Extract the (X, Y) coordinate from the center of the cell holding the provided text.  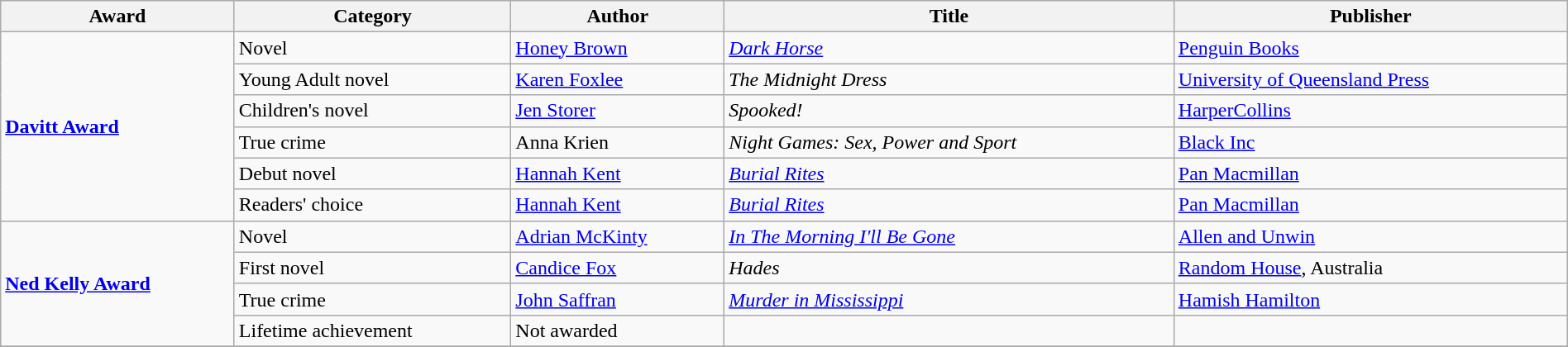
Allen and Unwin (1370, 236)
Publisher (1370, 17)
Jen Storer (618, 111)
Karen Foxlee (618, 79)
Not awarded (618, 330)
Anna Krien (618, 142)
The Midnight Dress (949, 79)
First novel (372, 268)
Penguin Books (1370, 48)
In The Morning I'll Be Gone (949, 236)
John Saffran (618, 299)
Debut novel (372, 173)
Lifetime achievement (372, 330)
Award (117, 17)
Murder in Mississippi (949, 299)
Title (949, 17)
University of Queensland Press (1370, 79)
Ned Kelly Award (117, 283)
Black Inc (1370, 142)
Children's novel (372, 111)
Spooked! (949, 111)
Dark Horse (949, 48)
Young Adult novel (372, 79)
Honey Brown (618, 48)
Hamish Hamilton (1370, 299)
Random House, Australia (1370, 268)
Candice Fox (618, 268)
HarperCollins (1370, 111)
Hades (949, 268)
Readers' choice (372, 205)
Adrian McKinty (618, 236)
Night Games: Sex, Power and Sport (949, 142)
Davitt Award (117, 126)
Author (618, 17)
Category (372, 17)
